Scan for the cell matching the given text and deliver its [x, y] coordinate at center. 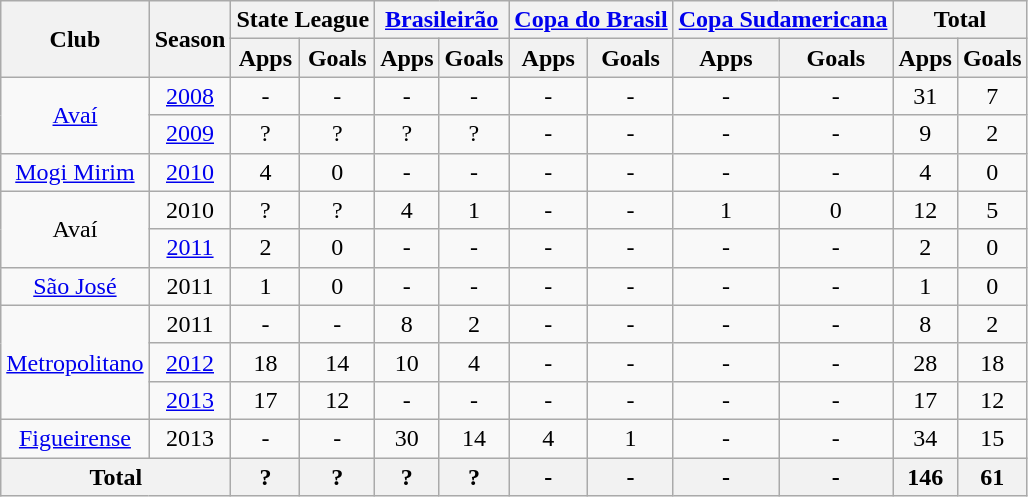
5 [992, 210]
7 [992, 96]
Copa Sudamericana [783, 20]
146 [925, 477]
Season [190, 39]
2009 [190, 134]
31 [925, 96]
28 [925, 362]
São José [75, 286]
10 [407, 362]
2012 [190, 362]
Metropolitano [75, 362]
State League [303, 20]
Figueirense [75, 438]
9 [925, 134]
30 [407, 438]
61 [992, 477]
Brasileirão [442, 20]
2008 [190, 96]
Club [75, 39]
34 [925, 438]
15 [992, 438]
Copa do Brasil [591, 20]
Mogi Mirim [75, 172]
